Capture the cell that displays the provided text and extract its [X, Y] central coordinate. 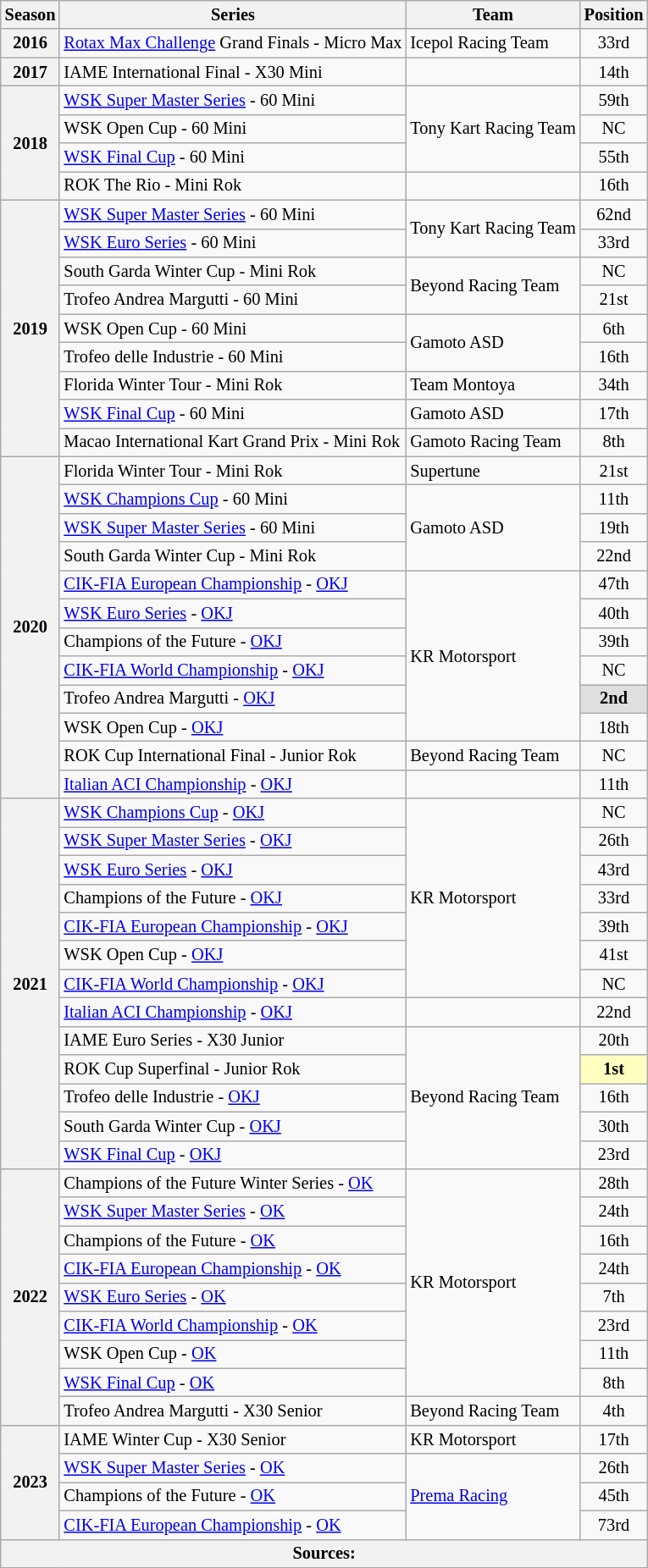
WSK Final Cup - OK [232, 1383]
2022 [30, 1297]
Prema Racing [493, 1497]
WSK Final Cup - OKJ [232, 1155]
Gamoto Racing Team [493, 442]
2nd [614, 698]
Trofeo Andrea Margutti - 60 Mini [232, 300]
WSK Super Master Series - OKJ [232, 841]
6th [614, 329]
WSK Euro Series - OK [232, 1297]
Rotax Max Challenge Grand Finals - Micro Max [232, 43]
2016 [30, 43]
20th [614, 1041]
34th [614, 385]
Series [232, 14]
59th [614, 100]
Position [614, 14]
28th [614, 1183]
73rd [614, 1525]
IAME Euro Series - X30 Junior [232, 1041]
41st [614, 955]
7th [614, 1297]
ROK Cup Superfinal - Junior Rok [232, 1069]
WSK Champions Cup - 60 Mini [232, 499]
19th [614, 527]
14th [614, 72]
2017 [30, 72]
2018 [30, 142]
Trofeo Andrea Margutti - X30 Senior [232, 1411]
Icepol Racing Team [493, 43]
Trofeo delle Industrie - 60 Mini [232, 356]
55th [614, 157]
South Garda Winter Cup - OKJ [232, 1126]
43rd [614, 870]
Supertune [493, 471]
ROK Cup International Final - Junior Rok [232, 755]
Champions of the Future Winter Series - OK [232, 1183]
2020 [30, 627]
40th [614, 613]
18th [614, 727]
Team [493, 14]
4th [614, 1411]
ROK The Rio - Mini Rok [232, 185]
Trofeo Andrea Margutti - OKJ [232, 698]
WSK Champions Cup - OKJ [232, 813]
1st [614, 1069]
30th [614, 1126]
47th [614, 584]
IAME Winter Cup - X30 Senior [232, 1439]
45th [614, 1496]
Sources: [324, 1554]
2023 [30, 1482]
2021 [30, 984]
CIK-FIA World Championship - OK [232, 1326]
Macao International Kart Grand Prix - Mini Rok [232, 442]
62nd [614, 214]
Trofeo delle Industrie - OKJ [232, 1097]
Season [30, 14]
WSK Euro Series - 60 Mini [232, 243]
2019 [30, 329]
IAME International Final - X30 Mini [232, 72]
Team Montoya [493, 385]
WSK Open Cup - OK [232, 1354]
